Find where the given text appears and provide that cell's center as (X, Y) coordinate. 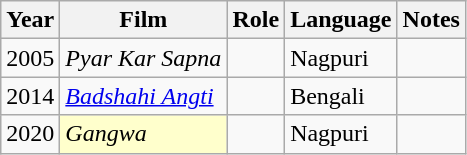
Pyar Kar Sapna (144, 58)
Role (256, 20)
Year (30, 20)
Badshahi Angti (144, 96)
Bengali (341, 96)
Language (341, 20)
Notes (431, 20)
2005 (30, 58)
2020 (30, 134)
2014 (30, 96)
Gangwa (144, 134)
Film (144, 20)
